Output the (X, Y) coordinate of the center of the cell containing the given text.  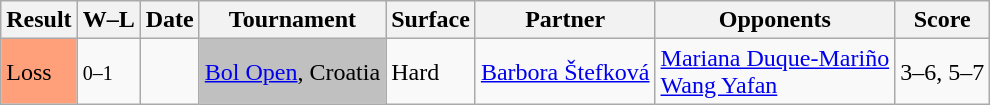
Result (39, 20)
Score (942, 20)
Barbora Štefková (565, 72)
Mariana Duque-Mariño Wang Yafan (775, 72)
Partner (565, 20)
Tournament (292, 20)
Hard (431, 72)
W–L (108, 20)
Opponents (775, 20)
0–1 (108, 72)
3–6, 5–7 (942, 72)
Loss (39, 72)
Surface (431, 20)
Bol Open, Croatia (292, 72)
Date (170, 20)
